Capture the cell that displays the provided text and extract its (x, y) central coordinate. 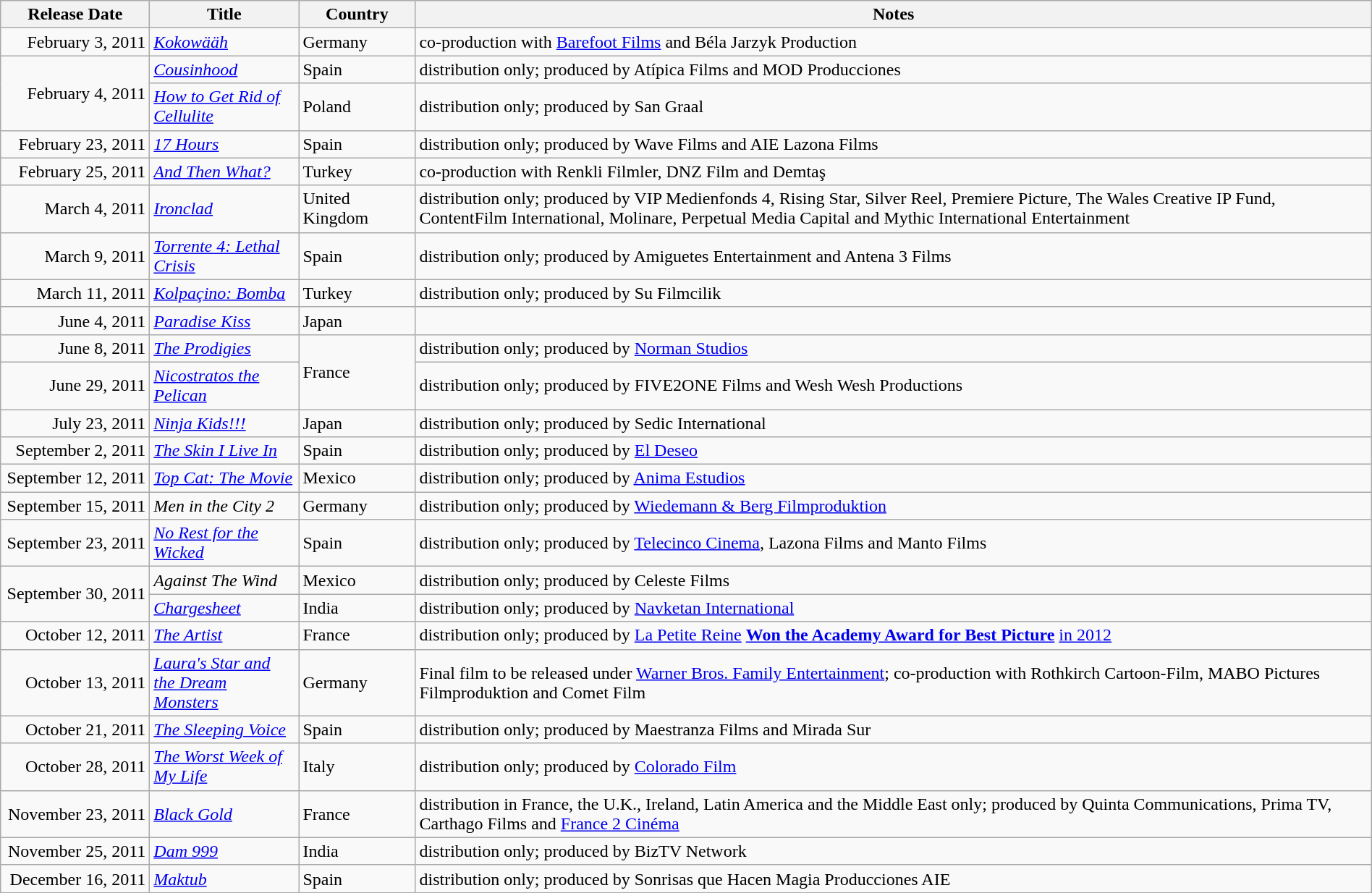
distribution only; produced by Wiedemann & Berg Filmproduktion (893, 506)
distribution only; produced by Telecinco Cinema, Lazona Films and Manto Films (893, 543)
distribution only; produced by Su Filmcilik (893, 293)
The Prodigies (224, 348)
Italy (357, 767)
And Then What? (224, 172)
distribution only; produced by Atípica Films and MOD Producciones (893, 69)
October 21, 2011 (75, 729)
Title (224, 14)
distribution only; produced by Sonrisas que Hacen Magia Producciones AIE (893, 879)
Ninja Kids!!! (224, 423)
October 28, 2011 (75, 767)
The Skin I Live In (224, 451)
October 13, 2011 (75, 682)
co-production with Barefoot Films and Béla Jarzyk Production (893, 42)
distribution only; produced by San Graal (893, 107)
Release Date (75, 14)
distribution only; produced by Amiguetes Entertainment and Antena 3 Films (893, 256)
Laura's Star and the Dream Monsters (224, 682)
Notes (893, 14)
17 Hours (224, 144)
Kokowääh (224, 42)
February 3, 2011 (75, 42)
The Artist (224, 635)
November 25, 2011 (75, 851)
October 12, 2011 (75, 635)
distribution only; produced by El Deseo (893, 451)
The Sleeping Voice (224, 729)
Black Gold (224, 813)
Cousinhood (224, 69)
distribution only; produced by La Petite Reine Won the Academy Award for Best Picture in 2012 (893, 635)
September 12, 2011 (75, 478)
Nicostratos the Pelican (224, 385)
distribution only; produced by Navketan International (893, 608)
Torrente 4: Lethal Crisis (224, 256)
March 9, 2011 (75, 256)
Country (357, 14)
Paradise Kiss (224, 321)
February 4, 2011 (75, 93)
November 23, 2011 (75, 813)
Ironclad (224, 208)
distribution only; produced by Wave Films and AIE Lazona Films (893, 144)
distribution only; produced by Maestranza Films and Mirada Sur (893, 729)
distribution only; produced by Norman Studios (893, 348)
September 2, 2011 (75, 451)
July 23, 2011 (75, 423)
Dam 999 (224, 851)
Top Cat: The Movie (224, 478)
United Kingdom (357, 208)
September 15, 2011 (75, 506)
No Rest for the Wicked (224, 543)
June 4, 2011 (75, 321)
March 4, 2011 (75, 208)
distribution only; produced by Sedic International (893, 423)
February 25, 2011 (75, 172)
distribution only; produced by Celeste Films (893, 580)
March 11, 2011 (75, 293)
September 23, 2011 (75, 543)
distribution only; produced by Colorado Film (893, 767)
Poland (357, 107)
December 16, 2011 (75, 879)
Chargesheet (224, 608)
The Worst Week of My Life (224, 767)
How to Get Rid of Cellulite (224, 107)
Kolpaçino: Bomba (224, 293)
September 30, 2011 (75, 594)
Against The Wind (224, 580)
Men in the City 2 (224, 506)
June 8, 2011 (75, 348)
February 23, 2011 (75, 144)
co-production with Renkli Filmler, DNZ Film and Demtaş (893, 172)
distribution only; produced by BizTV Network (893, 851)
distribution only; produced by FIVE2ONE Films and Wesh Wesh Productions (893, 385)
distribution only; produced by Anima Estudios (893, 478)
June 29, 2011 (75, 385)
Maktub (224, 879)
